Pinpoint the cell where the given text exists, returning its [X, Y] midpoint coordinate. 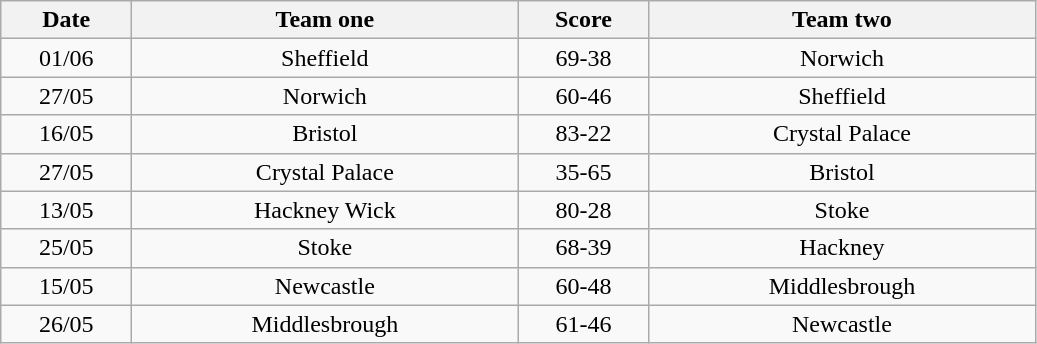
69-38 [584, 58]
35-65 [584, 172]
Hackney Wick [325, 210]
60-46 [584, 96]
Team two [842, 20]
16/05 [66, 134]
Score [584, 20]
83-22 [584, 134]
26/05 [66, 324]
68-39 [584, 248]
80-28 [584, 210]
15/05 [66, 286]
01/06 [66, 58]
Hackney [842, 248]
Team one [325, 20]
61-46 [584, 324]
Date [66, 20]
25/05 [66, 248]
60-48 [584, 286]
13/05 [66, 210]
